Pinpoint the cell where the given text exists, returning its [X, Y] midpoint coordinate. 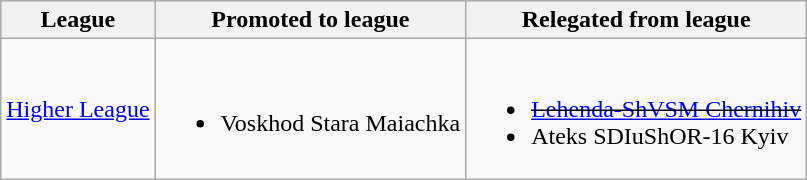
Relegated from league [636, 20]
Voskhod Stara Maiachka [310, 109]
League [78, 20]
Promoted to league [310, 20]
Higher League [78, 109]
Lehenda-ShVSM ChernihivAteks SDIuShOR-16 Kyiv [636, 109]
